For the text-containing cell, return its midpoint in [X, Y] coordinate format. 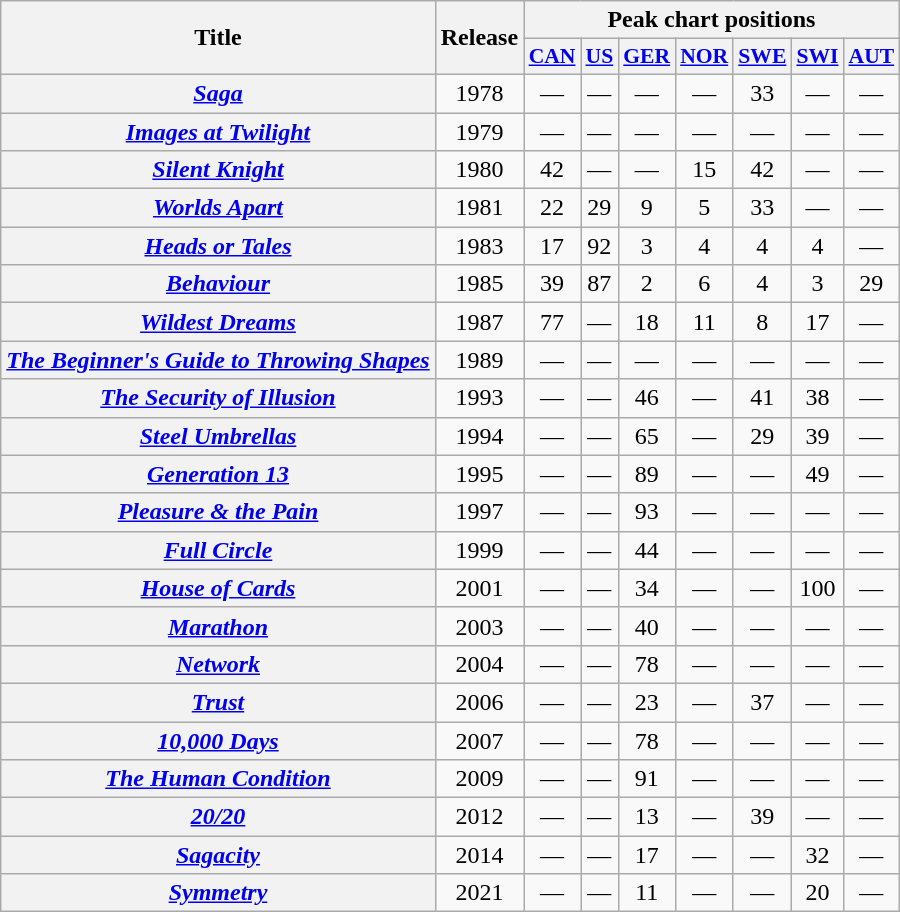
23 [646, 702]
2014 [479, 855]
CAN [552, 57]
US [599, 57]
1978 [479, 93]
Generation 13 [218, 474]
2003 [479, 626]
2021 [479, 893]
6 [704, 284]
Silent Knight [218, 170]
1993 [479, 398]
Sagacity [218, 855]
20 [817, 893]
40 [646, 626]
2004 [479, 664]
Wildest Dreams [218, 322]
GER [646, 57]
2 [646, 284]
House of Cards [218, 588]
34 [646, 588]
87 [599, 284]
1980 [479, 170]
92 [599, 246]
Full Circle [218, 550]
1985 [479, 284]
Symmetry [218, 893]
37 [762, 702]
1979 [479, 131]
1981 [479, 208]
44 [646, 550]
Pleasure & the Pain [218, 512]
65 [646, 436]
Images at Twilight [218, 131]
Marathon [218, 626]
38 [817, 398]
Worlds Apart [218, 208]
1989 [479, 360]
The Beginner's Guide to Throwing Shapes [218, 360]
1995 [479, 474]
Trust [218, 702]
46 [646, 398]
22 [552, 208]
SWE [762, 57]
SWI [817, 57]
20/20 [218, 817]
1987 [479, 322]
Release [479, 38]
Title [218, 38]
93 [646, 512]
18 [646, 322]
2009 [479, 779]
32 [817, 855]
2006 [479, 702]
Peak chart positions [712, 20]
1983 [479, 246]
2001 [479, 588]
Steel Umbrellas [218, 436]
2012 [479, 817]
1997 [479, 512]
91 [646, 779]
13 [646, 817]
NOR [704, 57]
10,000 Days [218, 741]
77 [552, 322]
89 [646, 474]
1994 [479, 436]
The Security of Illusion [218, 398]
Network [218, 664]
15 [704, 170]
The Human Condition [218, 779]
Behaviour [218, 284]
8 [762, 322]
5 [704, 208]
1999 [479, 550]
9 [646, 208]
100 [817, 588]
AUT [871, 57]
Heads or Tales [218, 246]
49 [817, 474]
41 [762, 398]
Saga [218, 93]
2007 [479, 741]
